From the cell containing the given text, extract its center point as (X, Y) coordinate. 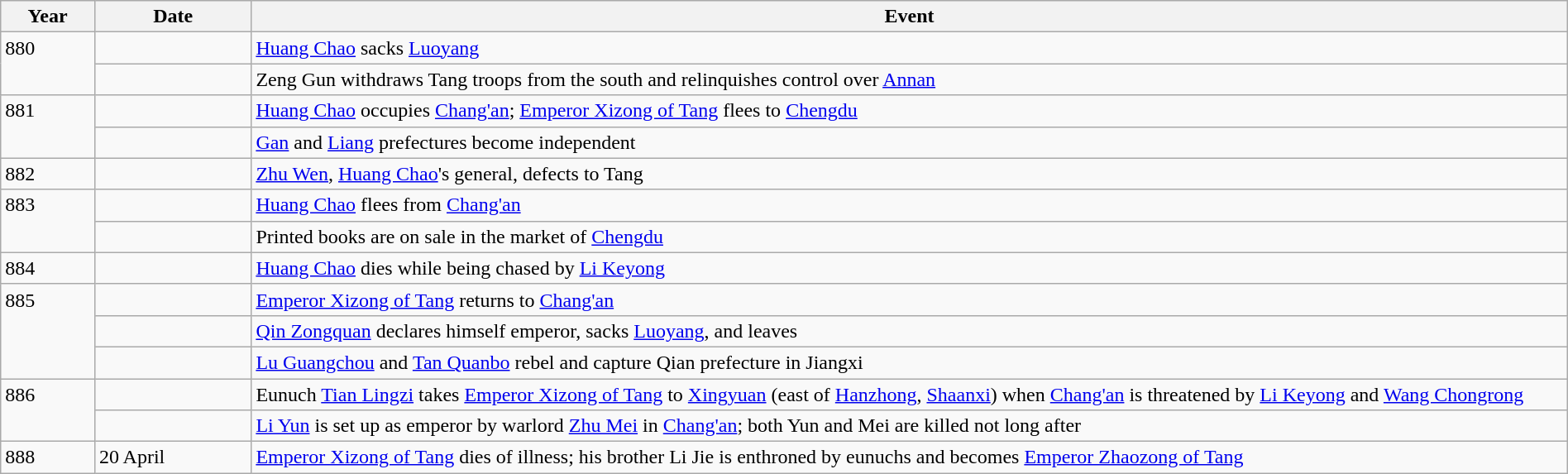
Printed books are on sale in the market of Chengdu (910, 237)
Event (910, 17)
884 (48, 268)
Huang Chao occupies Chang'an; Emperor Xizong of Tang flees to Chengdu (910, 111)
888 (48, 457)
Lu Guangchou and Tan Quanbo rebel and capture Qian prefecture in Jiangxi (910, 362)
885 (48, 331)
881 (48, 127)
Gan and Liang prefectures become independent (910, 142)
Huang Chao dies while being chased by Li Keyong (910, 268)
Zeng Gun withdraws Tang troops from the south and relinquishes control over Annan (910, 79)
882 (48, 174)
Huang Chao flees from Chang'an (910, 205)
Emperor Xizong of Tang dies of illness; his brother Li Jie is enthroned by eunuchs and becomes Emperor Zhaozong of Tang (910, 457)
Li Yun is set up as emperor by warlord Zhu Mei in Chang'an; both Yun and Mei are killed not long after (910, 426)
Date (172, 17)
Emperor Xizong of Tang returns to Chang'an (910, 299)
20 April (172, 457)
Eunuch Tian Lingzi takes Emperor Xizong of Tang to Xingyuan (east of Hanzhong, Shaanxi) when Chang'an is threatened by Li Keyong and Wang Chongrong (910, 395)
883 (48, 221)
880 (48, 64)
Zhu Wen, Huang Chao's general, defects to Tang (910, 174)
Year (48, 17)
Huang Chao sacks Luoyang (910, 48)
886 (48, 410)
Qin Zongquan declares himself emperor, sacks Luoyang, and leaves (910, 331)
